Output the [X, Y] coordinate of the center of the cell containing the given text.  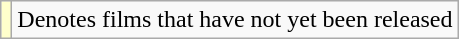
Denotes films that have not yet been released [235, 20]
